Search for the cell housing the specified text and yield its (x, y) center coordinate. 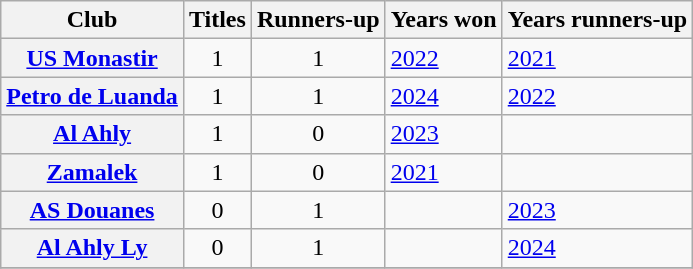
Al Ahly Ly (92, 248)
Club (92, 20)
Years won (444, 20)
Al Ahly (92, 134)
Runners-up (318, 20)
Years runners-up (597, 20)
Titles (217, 20)
AS Douanes (92, 210)
Petro de Luanda (92, 96)
Zamalek (92, 172)
US Monastir (92, 58)
